Determine the (X, Y) coordinate at the center of the cell enclosing the given text.  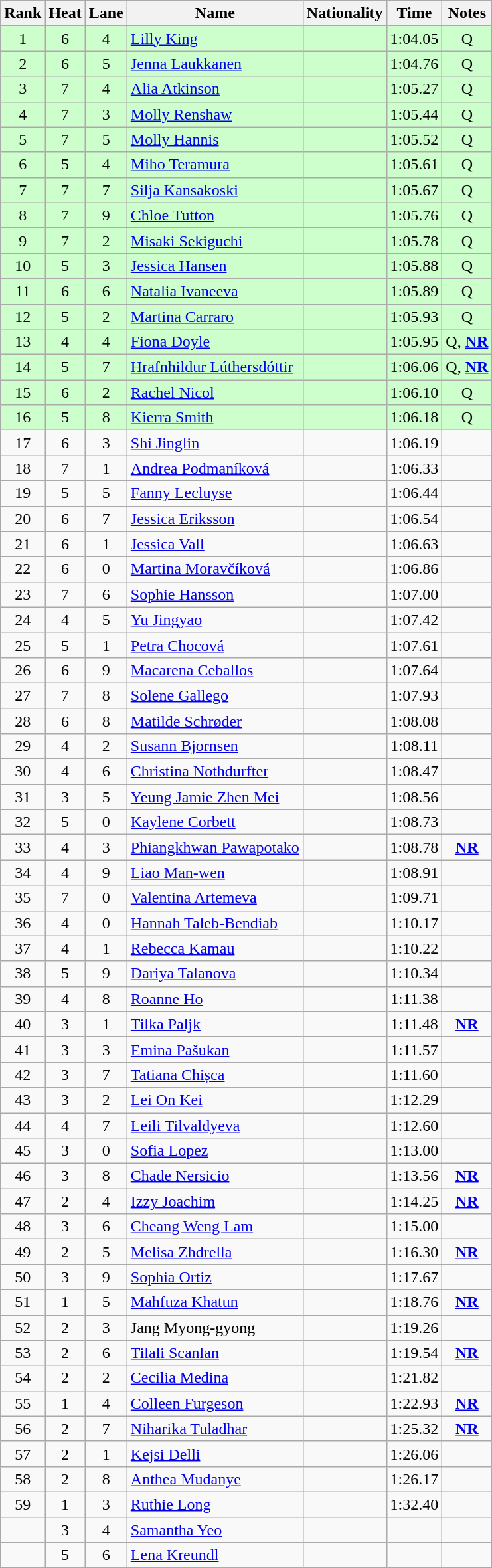
1:05.67 (414, 190)
Natalia Ivaneeva (215, 291)
Molly Hannis (215, 139)
1:05.76 (414, 215)
32 (23, 822)
Tilka Paljk (215, 1024)
Cecilia Medina (215, 1378)
Macarena Ceballos (215, 670)
1:10.22 (414, 948)
39 (23, 999)
1:06.63 (414, 544)
1:06.19 (414, 443)
36 (23, 923)
1:07.93 (414, 695)
41 (23, 1049)
Kierra Smith (215, 418)
17 (23, 443)
Jessica Eriksson (215, 519)
50 (23, 1277)
1:08.73 (414, 822)
Chade Nersicio (215, 1176)
Petra Chocová (215, 645)
1:12.29 (414, 1100)
Tilali Scanlan (215, 1353)
19 (23, 493)
Jessica Vall (215, 544)
42 (23, 1075)
Lena Kreundl (215, 1555)
40 (23, 1024)
Niharika Tuladhar (215, 1429)
33 (23, 847)
Yu Jingyao (215, 620)
1:06.06 (414, 367)
Misaki Sekiguchi (215, 240)
Fanny Lecluyse (215, 493)
54 (23, 1378)
1:07.00 (414, 594)
1:05.95 (414, 342)
Heat (65, 13)
1:26.06 (414, 1454)
Susann Bjornsen (215, 746)
1:13.56 (414, 1176)
1:05.78 (414, 240)
1:05.44 (414, 114)
53 (23, 1353)
22 (23, 569)
1:17.67 (414, 1277)
Leili Tilvaldyeva (215, 1126)
18 (23, 468)
58 (23, 1479)
Samantha Yeo (215, 1529)
28 (23, 721)
1:06.10 (414, 392)
1:16.30 (414, 1252)
1:05.88 (414, 266)
Lei On Kei (215, 1100)
1:19.54 (414, 1353)
10 (23, 266)
Hrafnhildur Lúthersdóttir (215, 367)
35 (23, 898)
1:10.34 (414, 974)
48 (23, 1227)
1:04.76 (414, 64)
Martina Moravčíková (215, 569)
34 (23, 873)
26 (23, 670)
1:19.26 (414, 1328)
Rank (23, 13)
Shi Jinglin (215, 443)
1:21.82 (414, 1378)
44 (23, 1126)
30 (23, 772)
1:14.25 (414, 1201)
Name (215, 13)
Solene Gallego (215, 695)
Alia Atkinson (215, 89)
1:07.42 (414, 620)
1:08.47 (414, 772)
25 (23, 645)
29 (23, 746)
Rachel Nicol (215, 392)
56 (23, 1429)
Valentina Artemeva (215, 898)
1:15.00 (414, 1227)
Hannah Taleb-Bendiab (215, 923)
1:07.61 (414, 645)
Phiangkhwan Pawapotako (215, 847)
11 (23, 291)
Jenna Laukkanen (215, 64)
15 (23, 392)
1:09.71 (414, 898)
Dariya Talanova (215, 974)
57 (23, 1454)
1:11.38 (414, 999)
Nationality (345, 13)
27 (23, 695)
Tatiana Chișca (215, 1075)
1:06.54 (414, 519)
Colleen Furgeson (215, 1403)
Jessica Hansen (215, 266)
Anthea Mudanye (215, 1479)
Mahfuza Khatun (215, 1302)
1:11.48 (414, 1024)
1:06.33 (414, 468)
49 (23, 1252)
Sophia Ortiz (215, 1277)
1:10.17 (414, 923)
21 (23, 544)
Matilde Schrøder (215, 721)
1:06.86 (414, 569)
46 (23, 1176)
1:08.91 (414, 873)
1:06.44 (414, 493)
1:11.60 (414, 1075)
Liao Man-wen (215, 873)
45 (23, 1151)
Yeung Jamie Zhen Mei (215, 797)
Chloe Tutton (215, 215)
Sophie Hansson (215, 594)
31 (23, 797)
1:08.78 (414, 847)
Andrea Podmaníková (215, 468)
Christina Nothdurfter (215, 772)
Miho Teramura (215, 165)
Lilly King (215, 39)
1:05.27 (414, 89)
Kaylene Corbett (215, 822)
52 (23, 1328)
1:12.60 (414, 1126)
Notes (467, 13)
59 (23, 1504)
43 (23, 1100)
Silja Kansakoski (215, 190)
1:08.56 (414, 797)
20 (23, 519)
16 (23, 418)
Time (414, 13)
1:07.64 (414, 670)
Melisa Zhdrella (215, 1252)
14 (23, 367)
47 (23, 1201)
1:08.11 (414, 746)
1:26.17 (414, 1479)
1:11.57 (414, 1049)
Izzy Joachim (215, 1201)
13 (23, 342)
1:13.00 (414, 1151)
38 (23, 974)
1:18.76 (414, 1302)
1:05.89 (414, 291)
23 (23, 594)
1:25.32 (414, 1429)
37 (23, 948)
Kejsi Delli (215, 1454)
Rebecca Kamau (215, 948)
1:22.93 (414, 1403)
51 (23, 1302)
1:04.05 (414, 39)
Jang Myong-gyong (215, 1328)
1:05.93 (414, 317)
12 (23, 317)
Cheang Weng Lam (215, 1227)
Sofia Lopez (215, 1151)
1:32.40 (414, 1504)
Roanne Ho (215, 999)
Molly Renshaw (215, 114)
1:06.18 (414, 418)
1:05.61 (414, 165)
Emina Pašukan (215, 1049)
1:08.08 (414, 721)
Lane (106, 13)
Ruthie Long (215, 1504)
Martina Carraro (215, 317)
Fiona Doyle (215, 342)
1:05.52 (414, 139)
24 (23, 620)
55 (23, 1403)
